Provide the (X, Y) coordinate of the cell's center where the given text is located.  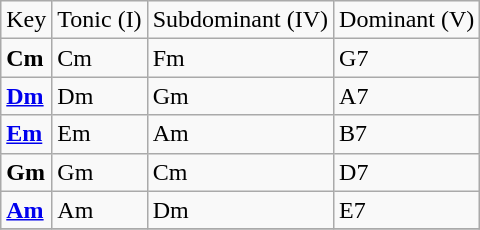
E7 (407, 210)
Fm (240, 58)
Key (26, 20)
Dominant (V) (407, 20)
A7 (407, 96)
D7 (407, 172)
G7 (407, 58)
Subdominant (IV) (240, 20)
Tonic (I) (100, 20)
B7 (407, 134)
